Extract the (X, Y) coordinate from the center of the cell holding the provided text.  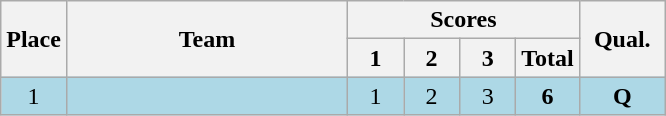
Team (206, 39)
Qual. (622, 39)
Q (622, 96)
Scores (464, 20)
Total (548, 58)
Place (34, 39)
6 (548, 96)
